Scan for the cell matching the given text and deliver its (x, y) coordinate at center. 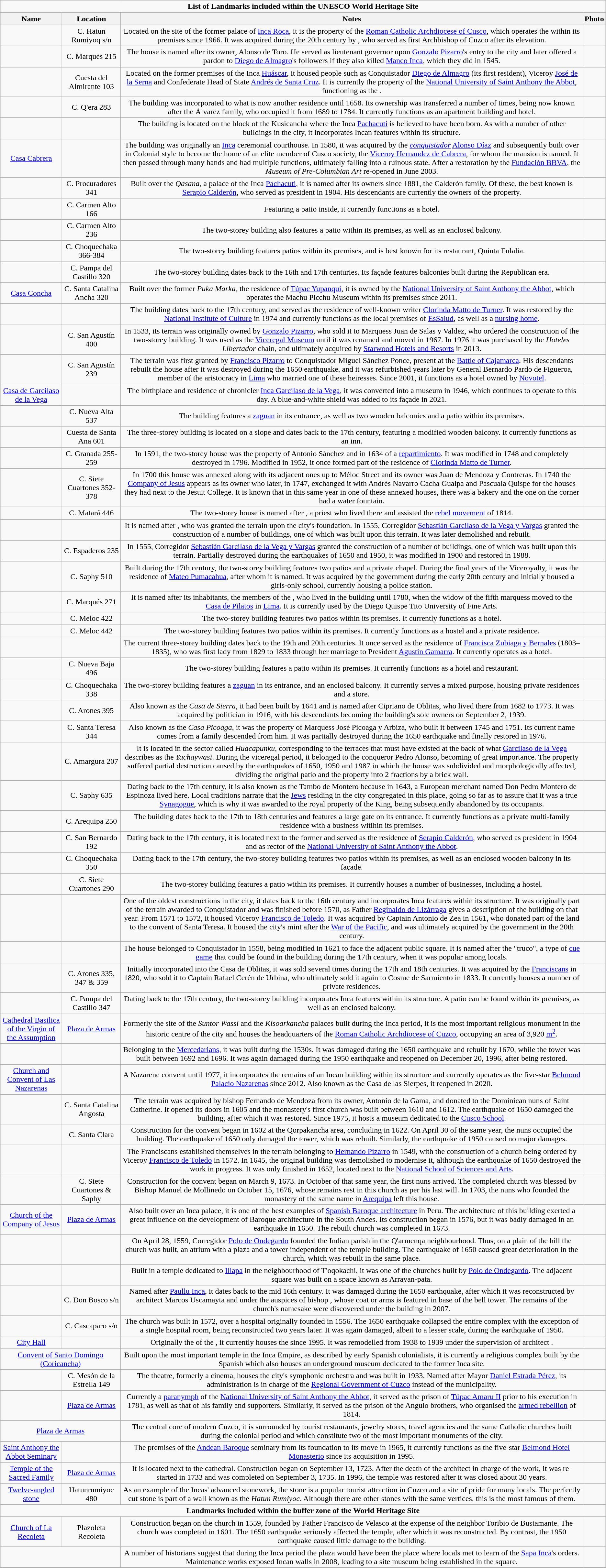
Twelve-angled stone (31, 1494)
Casa de Garcilaso de la Vega (31, 395)
C. Arequipa 250 (91, 821)
C. Nueva Alta 537 (91, 416)
C. Arones 335, 347 & 359 (91, 978)
C. Siete Cuartones & Saphy (91, 1190)
Photo (594, 19)
Church and Convent of Las Nazarenas (31, 1080)
C. Siete Cuartones 290 (91, 884)
C. Choquechaka 350 (91, 863)
Landmarks included within the buffer zone of the World Heritage Site (303, 1511)
C. San Bernardo 192 (91, 842)
C. Espaderos 235 (91, 551)
Hatunrumiyoc 480 (91, 1494)
C. Arones 395 (91, 710)
The two-storey house is named after , a priest who lived there and assisted the rebel movement of 1814. (352, 513)
Church of the Company of Jesus (31, 1220)
C. Siete Cuartones 352-378 (91, 488)
C. Hatun Rumiyoq s/n (91, 36)
The building features a zaguan in its entrance, as well as two wooden balconies and a patio within its premises. (352, 416)
Location (91, 19)
C. Pampa del Castillo 320 (91, 272)
Temple of the Sacred Family (31, 1473)
C. Choquechaka 338 (91, 690)
Name (31, 19)
C. Meloc 442 (91, 630)
C. Pampa del Castillo 347 (91, 1003)
C. Mesón de la Estrella 149 (91, 1380)
C. Matará 446 (91, 513)
List of Landmarks included within the UNESCO World Heritage Site (303, 6)
The two-storey building features two patios within its premises. It currently functions as a hotel. (352, 618)
C. Granada 255-259 (91, 458)
Casa Concha (31, 293)
C. Procuradores 341 (91, 188)
C. Santa Catalina Angosta (91, 1109)
C. Marqués 271 (91, 602)
Cathedral Basilica of the Virgin of the Assumption (31, 1029)
Saint Anthony the Abbot Seminary (31, 1452)
C. Carmen Alto 166 (91, 209)
Plazoleta Recoleta (91, 1532)
C. Amargura 207 (91, 762)
The two-storey building features patios within its premises, and is best known for its restaurant, Quinta Eulalia. (352, 251)
The two-storey building dates back to the 16th and 17th centuries. Its façade features balconies built during the Republican era. (352, 272)
The two-storey building features two patios within its premises. It currently functions as a hostel and a private residence. (352, 630)
C. Meloc 422 (91, 618)
Originally the of the , it currently houses the since 1995. It was remodelled from 1938 to 1939 under the supervision of architect . (352, 1342)
Cuesta de Santa Ana 601 (91, 437)
C. Santa Teresa 344 (91, 732)
C. Marqués 215 (91, 56)
C. Carmen Alto 236 (91, 230)
C. Q'era 283 (91, 107)
Church of La Recoleta (31, 1532)
C. Santa Clara (91, 1135)
C. Cascaparo s/n (91, 1326)
Cuesta del Almirante 103 (91, 82)
C. Saphy 635 (91, 795)
The two-storey building features a patio within its premises. It currently houses a number of businesses, including a hostel. (352, 884)
Notes (352, 19)
C. Santa Catalina Ancha 320 (91, 293)
Featuring a patio inside, it currently functions as a hotel. (352, 209)
C. Don Bosco s/n (91, 1300)
The two-storey building also features a patio within its premises, as well as an enclosed balcony. (352, 230)
C. Nueva Baja 496 (91, 668)
The two-storey building features a patio within its premises. It currently functions as a hotel and restaurant. (352, 668)
C. San Agustín 239 (91, 369)
C. Choquechaka 366-384 (91, 251)
C. San Agustín 400 (91, 340)
Casa Cabrera (31, 158)
City Hall (31, 1342)
Convent of Santo Domingo (Coricancha) (61, 1359)
C. Saphy 510 (91, 576)
